Pinpoint the cell where the given text exists, returning its (X, Y) midpoint coordinate. 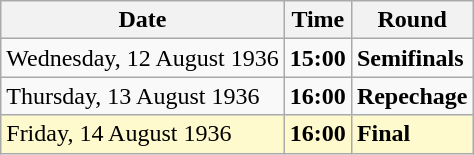
Final (412, 134)
Semifinals (412, 58)
Repechage (412, 96)
Wednesday, 12 August 1936 (143, 58)
Friday, 14 August 1936 (143, 134)
Date (143, 20)
15:00 (318, 58)
Time (318, 20)
Round (412, 20)
Thursday, 13 August 1936 (143, 96)
